Pinpoint the cell where the given text exists, returning its (X, Y) midpoint coordinate. 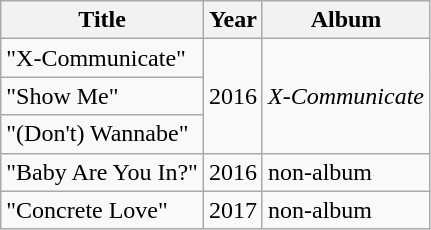
"Show Me" (102, 96)
Album (346, 20)
"(Don't) Wannabe" (102, 134)
X-Communicate (346, 96)
"X-Communicate" (102, 58)
2017 (232, 210)
Title (102, 20)
Year (232, 20)
"Concrete Love" (102, 210)
"Baby Are You In?" (102, 172)
